Scan for the cell matching the given text and deliver its [x, y] coordinate at center. 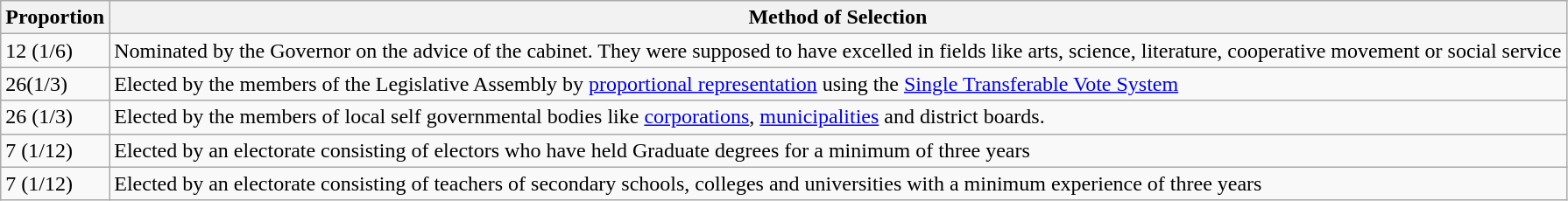
Proportion [55, 17]
26 (1/3) [55, 117]
Elected by an electorate consisting of electors who have held Graduate degrees for a minimum of three years [837, 150]
Elected by the members of local self governmental bodies like corporations, municipalities and district boards. [837, 117]
26(1/3) [55, 84]
Method of Selection [837, 17]
12 (1/6) [55, 51]
Elected by the members of the Legislative Assembly by proportional representation using the Single Transferable Vote System [837, 84]
Elected by an electorate consisting of teachers of secondary schools, colleges and universities with a minimum experience of three years [837, 184]
